Determine the [x, y] coordinate at the center of the cell enclosing the given text.  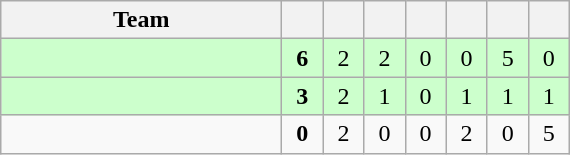
3 [302, 96]
6 [302, 58]
Team [142, 20]
